Capture the cell that displays the provided text and extract its (x, y) central coordinate. 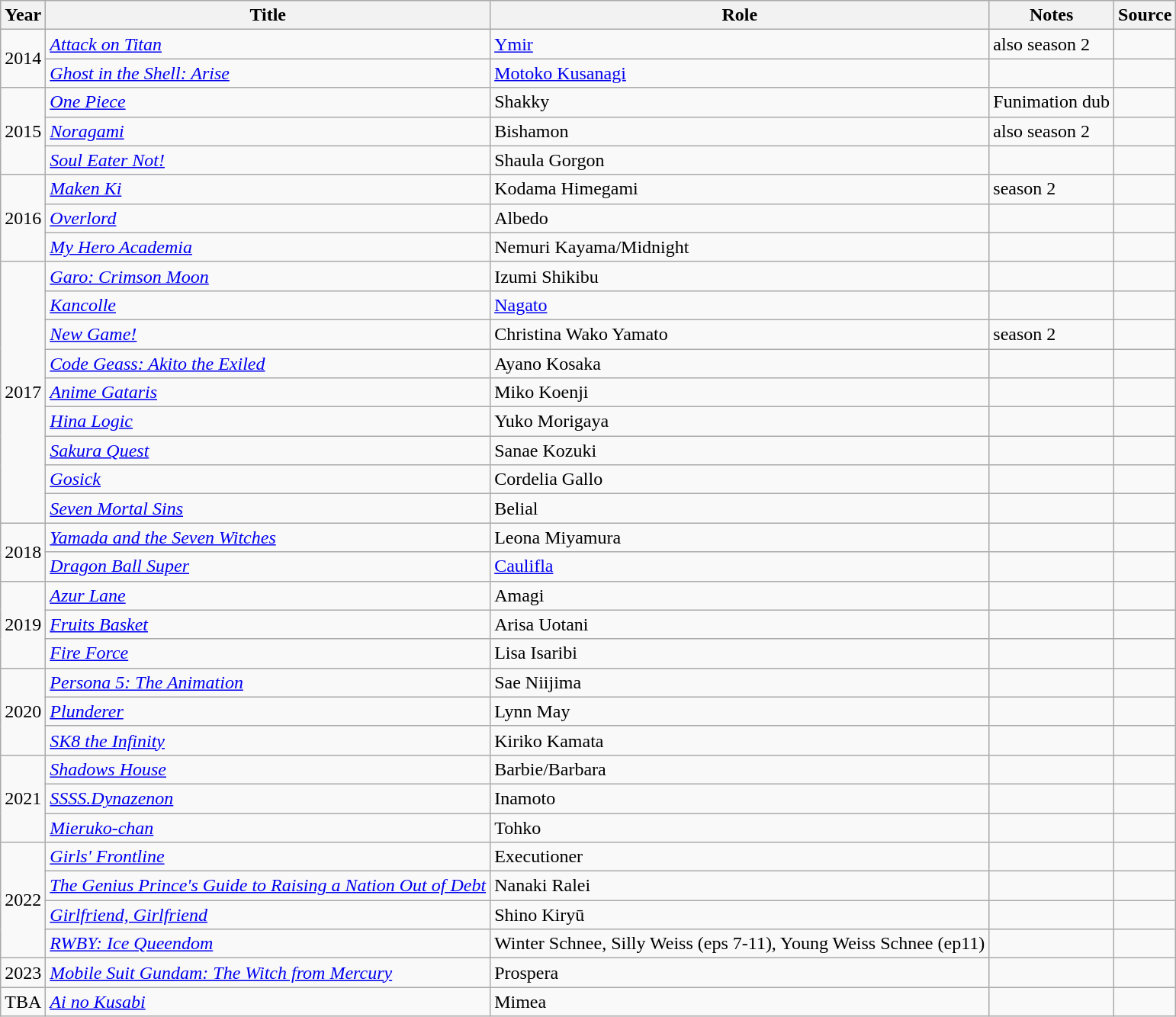
Soul Eater Not! (268, 160)
Bishamon (740, 131)
Anime Gataris (268, 393)
Executioner (740, 857)
2015 (23, 131)
Tohko (740, 827)
Sanae Kozuki (740, 451)
Overlord (268, 218)
New Game! (268, 334)
Lynn May (740, 711)
Shino Kiryū (740, 915)
SSSS.Dynazenon (268, 798)
2017 (23, 392)
Inamoto (740, 798)
Shaula Gorgon (740, 160)
Ghost in the Shell: Arise (268, 73)
Kodama Himegami (740, 189)
Source (1145, 15)
Yamada and the Seven Witches (268, 537)
Nagato (740, 305)
Garo: Crimson Moon (268, 276)
Shadows House (268, 769)
Ai no Kusabi (268, 1002)
Izumi Shikibu (740, 276)
Title (268, 15)
Seven Mortal Sins (268, 508)
Christina Wako Yamato (740, 334)
2021 (23, 798)
One Piece (268, 102)
2023 (23, 973)
Motoko Kusanagi (740, 73)
Belial (740, 508)
Girlfriend, Girlfriend (268, 915)
Code Geass: Akito the Exiled (268, 364)
Notes (1052, 15)
2020 (23, 711)
My Hero Academia (268, 247)
SK8 the Infinity (268, 740)
Albedo (740, 218)
Sakura Quest (268, 451)
Shakky (740, 102)
TBA (23, 1002)
Gosick (268, 480)
Ayano Kosaka (740, 364)
Yuko Morigaya (740, 422)
Nanaki Ralei (740, 886)
Fruits Basket (268, 624)
Plunderer (268, 711)
2022 (23, 900)
Maken Ki (268, 189)
Kiriko Kamata (740, 740)
Prospera (740, 973)
The Genius Prince's Guide to Raising a Nation Out of Debt (268, 886)
Lisa Isaribi (740, 653)
Fire Force (268, 653)
Mimea (740, 1002)
RWBY: Ice Queendom (268, 944)
Amagi (740, 595)
2014 (23, 59)
Sae Niijima (740, 682)
Attack on Titan (268, 44)
Barbie/Barbara (740, 769)
2016 (23, 218)
Persona 5: The Animation (268, 682)
Year (23, 15)
2019 (23, 624)
Ymir (740, 44)
Kancolle (268, 305)
Azur Lane (268, 595)
Cordelia Gallo (740, 480)
Nemuri Kayama/Midnight (740, 247)
Noragami (268, 131)
Dragon Ball Super (268, 566)
Arisa Uotani (740, 624)
Leona Miyamura (740, 537)
Mobile Suit Gundam: The Witch from Mercury (268, 973)
Caulifla (740, 566)
Funimation dub (1052, 102)
Role (740, 15)
2018 (23, 552)
Miko Koenji (740, 393)
Girls' Frontline (268, 857)
Winter Schnee, Silly Weiss (eps 7-11), Young Weiss Schnee (ep11) (740, 944)
Hina Logic (268, 422)
Mieruko-chan (268, 827)
